Return the (X, Y) coordinate for the center point of the cell that contains the specified text.  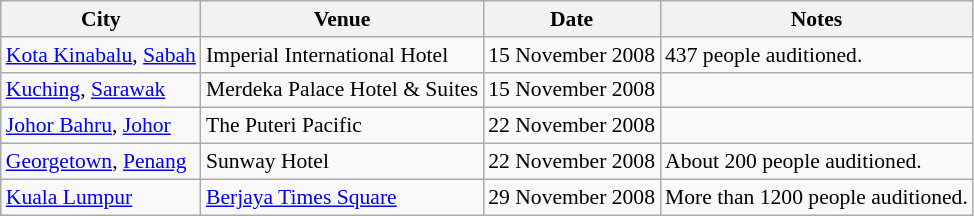
Imperial International Hotel (342, 55)
Sunway Hotel (342, 162)
More than 1200 people auditioned. (816, 197)
About 200 people auditioned. (816, 162)
Kuching, Sarawak (101, 90)
Berjaya Times Square (342, 197)
City (101, 19)
Venue (342, 19)
Date (572, 19)
The Puteri Pacific (342, 126)
29 November 2008 (572, 197)
Notes (816, 19)
Merdeka Palace Hotel & Suites (342, 90)
Georgetown, Penang (101, 162)
Kota Kinabalu, Sabah (101, 55)
Johor Bahru, Johor (101, 126)
Kuala Lumpur (101, 197)
437 people auditioned. (816, 55)
